Locate the cell with the specified text and output its [X, Y] center coordinate. 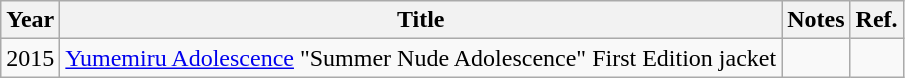
Title [421, 20]
Notes [816, 20]
Year [30, 20]
Yumemiru Adolescence "Summer Nude Adolescence" First Edition jacket [421, 58]
Ref. [876, 20]
2015 [30, 58]
